Determine the (X, Y) coordinate at the center of the cell enclosing the given text.  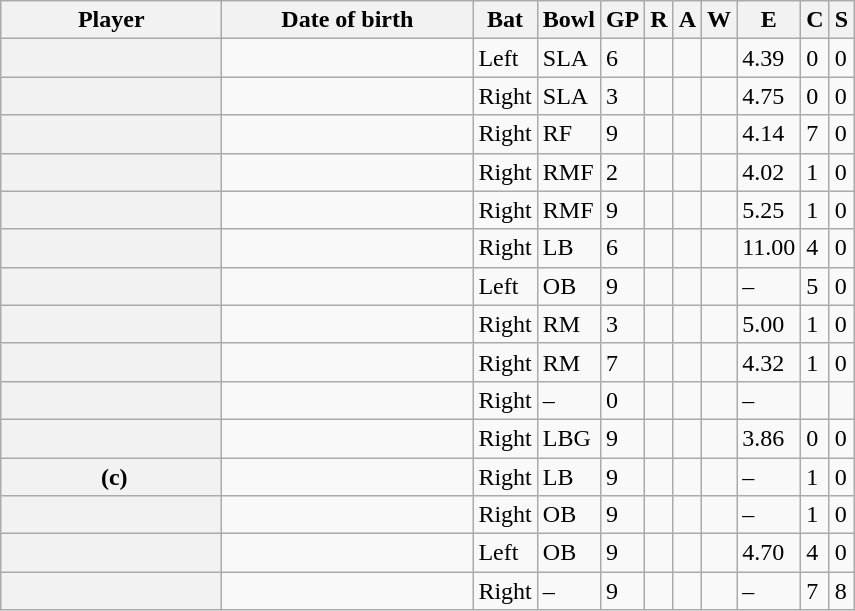
3.86 (769, 438)
11.00 (769, 248)
5 (815, 286)
4.75 (769, 96)
A (687, 20)
S (841, 20)
8 (841, 591)
Bowl (568, 20)
5.00 (769, 324)
4.39 (769, 58)
4.02 (769, 172)
LBG (568, 438)
4.70 (769, 553)
W (720, 20)
4.32 (769, 362)
C (815, 20)
R (659, 20)
Date of birth (348, 20)
(c) (112, 477)
Player (112, 20)
E (769, 20)
Bat (505, 20)
GP (622, 20)
2 (622, 172)
4.14 (769, 134)
5.25 (769, 210)
RF (568, 134)
